Find where the given text appears and provide that cell's center as (X, Y) coordinate. 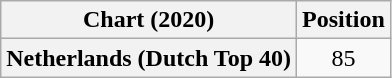
Position (344, 20)
Chart (2020) (149, 20)
85 (344, 58)
Netherlands (Dutch Top 40) (149, 58)
